Provide the (x, y) coordinate of the cell's center where the given text is located.  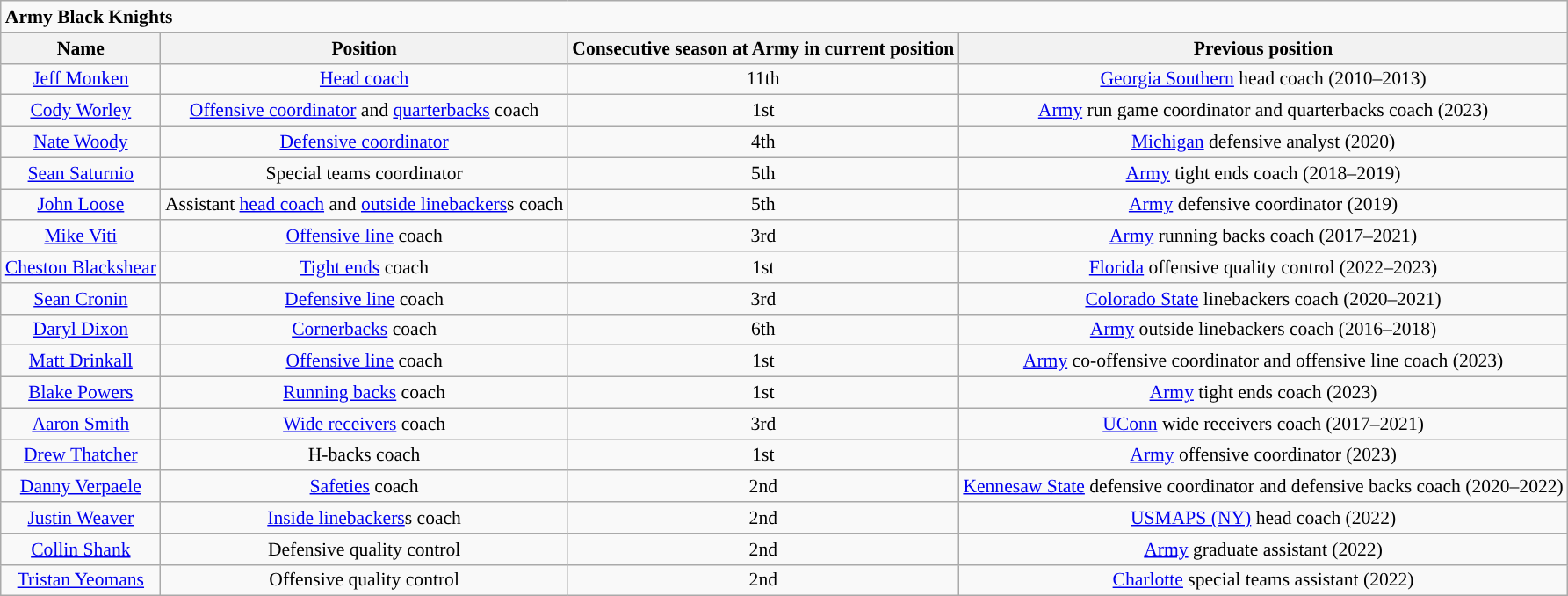
Special teams coordinator (364, 173)
Defensive quality control (364, 549)
UConn wide receivers coach (2017–2021) (1263, 424)
Kennesaw State defensive coordinator and defensive backs coach (2020–2022) (1263, 487)
John Loose (81, 205)
Army tight ends coach (2018–2019) (1263, 173)
Aaron Smith (81, 424)
Sean Cronin (81, 299)
Wide receivers coach (364, 424)
Offensive quality control (364, 580)
Nate Woody (81, 142)
Tristan Yeomans (81, 580)
Justin Weaver (81, 518)
Charlotte special teams assistant (2022) (1263, 580)
Name (81, 48)
Army offensive coordinator (2023) (1263, 455)
Army graduate assistant (2022) (1263, 549)
Army Black Knights (784, 17)
Head coach (364, 79)
Matt Drinkall (81, 361)
Mike Viti (81, 236)
Danny Verpaele (81, 487)
Running backs coach (364, 393)
Army tight ends coach (2023) (1263, 393)
Consecutive season at Army in current position (762, 48)
Army run game coordinator and quarterbacks coach (2023) (1263, 111)
Georgia Southern head coach (2010–2013) (1263, 79)
H-backs coach (364, 455)
Safeties coach (364, 487)
Army outside linebackers coach (2016–2018) (1263, 330)
Colorado State linebackers coach (2020–2021) (1263, 299)
Tight ends coach (364, 267)
Army running backs coach (2017–2021) (1263, 236)
Inside linebackerss coach (364, 518)
Assistant head coach and outside linebackerss coach (364, 205)
Daryl Dixon (81, 330)
4th (762, 142)
Previous position (1263, 48)
Offensive coordinator and quarterbacks coach (364, 111)
6th (762, 330)
11th (762, 79)
Cornerbacks coach (364, 330)
Army co-offensive coordinator and offensive line coach (2023) (1263, 361)
Cody Worley (81, 111)
Jeff Monken (81, 79)
Army defensive coordinator (2019) (1263, 205)
Sean Saturnio (81, 173)
Defensive coordinator (364, 142)
Michigan defensive analyst (2020) (1263, 142)
Defensive line coach (364, 299)
Cheston Blackshear (81, 267)
Florida offensive quality control (2022–2023) (1263, 267)
Drew Thatcher (81, 455)
USMAPS (NY) head coach (2022) (1263, 518)
Collin Shank (81, 549)
Blake Powers (81, 393)
Position (364, 48)
